Return (X, Y) of the center of cell containing provided text 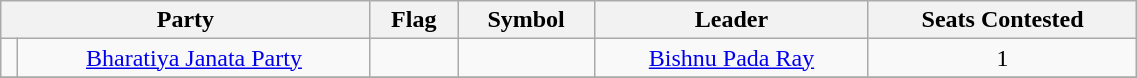
Bharatiya Janata Party (194, 58)
Seats Contested (1002, 20)
Bishnu Pada Ray (732, 58)
1 (1002, 58)
Flag (414, 20)
Symbol (526, 20)
Party (186, 20)
Leader (732, 20)
